Locate the cell with the specified text and output its (X, Y) center coordinate. 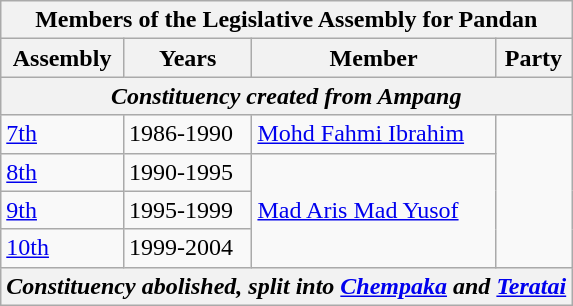
Constituency abolished, split into Chempaka and Teratai (286, 286)
8th (62, 172)
Party (533, 58)
9th (62, 210)
Mohd Fahmi Ibrahim (374, 134)
Mad Aris Mad Yusof (374, 210)
1995-1999 (188, 210)
Members of the Legislative Assembly for Pandan (286, 20)
10th (62, 248)
Constituency created from Ampang (286, 96)
Member (374, 58)
1999-2004 (188, 248)
1986-1990 (188, 134)
7th (62, 134)
Assembly (62, 58)
1990-1995 (188, 172)
Years (188, 58)
